Return the (X, Y) coordinate for the center point of the cell that contains the specified text.  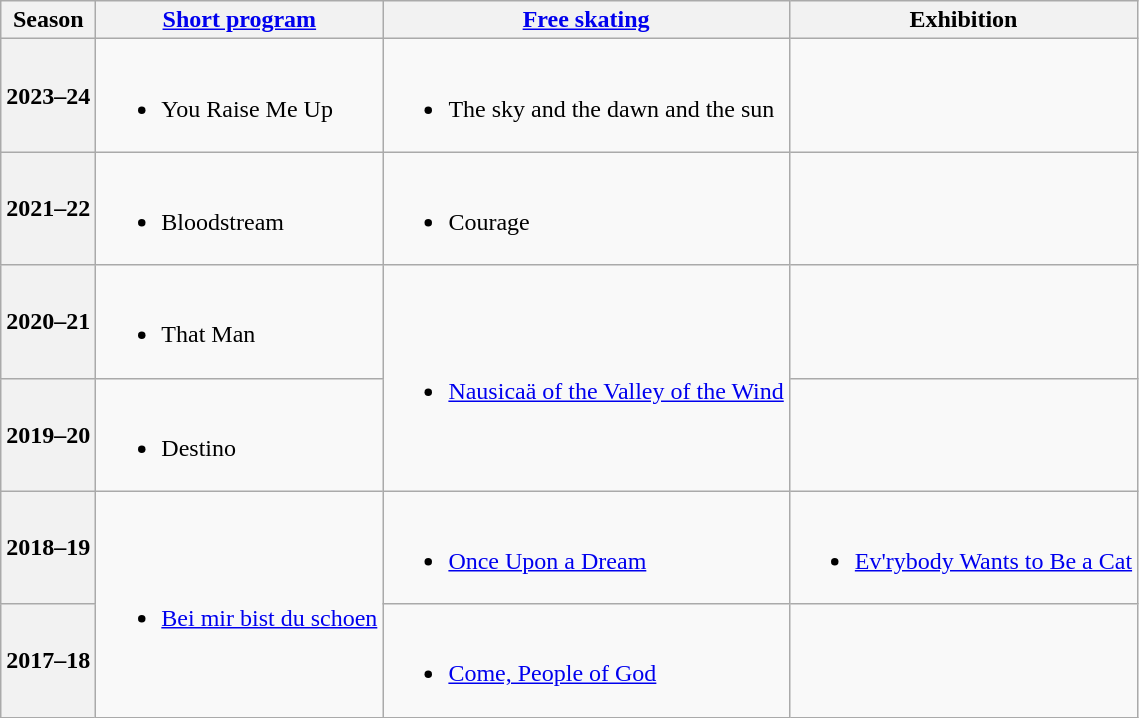
Destino (240, 434)
2021–22 (48, 208)
Come, People of God (586, 660)
You Raise Me Up (240, 96)
Season (48, 20)
That Man (240, 322)
Bei mir bist du schoen (240, 604)
2019–20 (48, 434)
2018–19 (48, 548)
2023–24 (48, 96)
Courage (586, 208)
Bloodstream (240, 208)
Ev'rybody Wants to Be a Cat (963, 548)
Free skating (586, 20)
Nausicaä of the Valley of the Wind (586, 378)
Once Upon a Dream (586, 548)
Short program (240, 20)
Exhibition (963, 20)
2020–21 (48, 322)
2017–18 (48, 660)
The sky and the dawn and the sun (586, 96)
